Pinpoint the cell where the given text exists, returning its (x, y) midpoint coordinate. 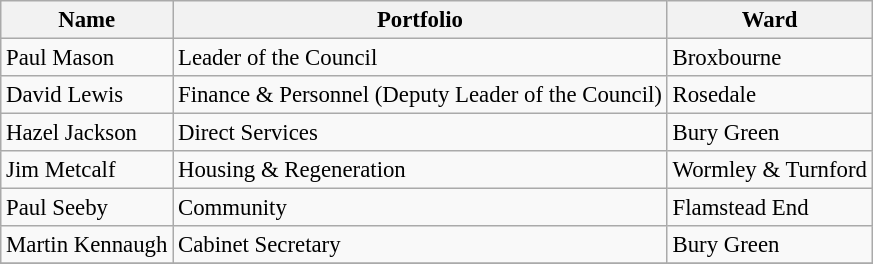
Portfolio (420, 20)
Community (420, 208)
Hazel Jackson (87, 133)
Broxbourne (770, 58)
Housing & Regeneration (420, 170)
Cabinet Secretary (420, 245)
Martin Kennaugh (87, 245)
Flamstead End (770, 208)
Direct Services (420, 133)
David Lewis (87, 95)
Finance & Personnel (Deputy Leader of the Council) (420, 95)
Ward (770, 20)
Paul Seeby (87, 208)
Leader of the Council (420, 58)
Wormley & Turnford (770, 170)
Rosedale (770, 95)
Paul Mason (87, 58)
Name (87, 20)
Jim Metcalf (87, 170)
